Output the (x, y) coordinate of the center of the cell containing the given text.  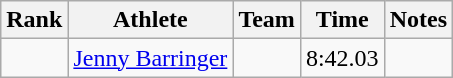
Rank (34, 20)
Notes (418, 20)
8:42.03 (342, 58)
Team (267, 20)
Jenny Barringer (150, 58)
Time (342, 20)
Athlete (150, 20)
